From the cell containing the given text, extract its center point as [X, Y] coordinate. 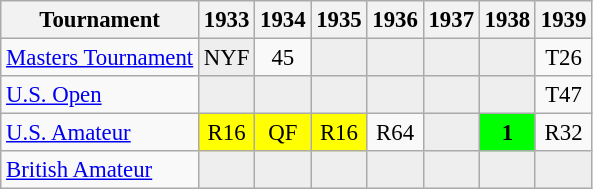
1938 [507, 20]
1934 [283, 20]
1937 [451, 20]
NYF [227, 58]
British Amateur [100, 170]
1933 [227, 20]
1 [507, 133]
1939 [563, 20]
T47 [563, 95]
T26 [563, 58]
Masters Tournament [100, 58]
R64 [395, 133]
1935 [339, 20]
QF [283, 133]
Tournament [100, 20]
R32 [563, 133]
1936 [395, 20]
45 [283, 58]
U.S. Open [100, 95]
U.S. Amateur [100, 133]
